Provide the [x, y] coordinate of the cell's center where the given text is located.  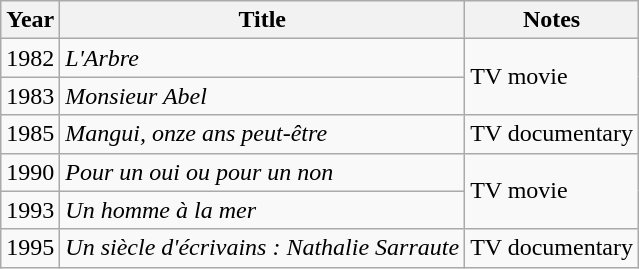
1985 [30, 134]
Mangui, onze ans peut-être [262, 134]
Year [30, 20]
Pour un oui ou pour un non [262, 172]
1983 [30, 96]
1990 [30, 172]
Title [262, 20]
Monsieur Abel [262, 96]
Un siècle d'écrivains : Nathalie Sarraute [262, 248]
L'Arbre [262, 58]
Notes [552, 20]
1995 [30, 248]
1982 [30, 58]
1993 [30, 210]
Un homme à la mer [262, 210]
